From the cell containing the given text, extract its center point as (x, y) coordinate. 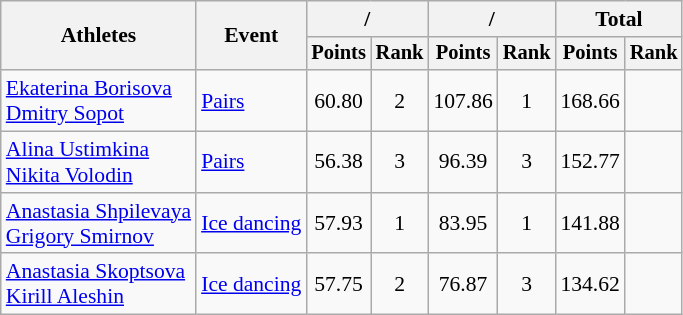
Alina UstimkinaNikita Volodin (98, 162)
Event (251, 36)
76.87 (462, 284)
Ekaterina BorisovaDmitry Sopot (98, 100)
152.77 (590, 162)
57.75 (338, 284)
168.66 (590, 100)
Anastasia ShpilevayaGrigory Smirnov (98, 224)
Athletes (98, 36)
83.95 (462, 224)
Total (618, 19)
141.88 (590, 224)
96.39 (462, 162)
Anastasia SkoptsovaKirill Aleshin (98, 284)
56.38 (338, 162)
134.62 (590, 284)
57.93 (338, 224)
60.80 (338, 100)
107.86 (462, 100)
